For the text-containing cell, return its midpoint in (x, y) coordinate format. 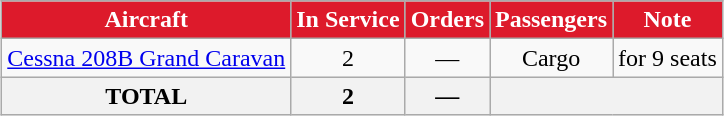
Note (668, 20)
Aircraft (146, 20)
Passengers (552, 20)
Cargo (552, 58)
for 9 seats (668, 58)
Orders (447, 20)
Cessna 208B Grand Caravan (146, 58)
TOTAL (146, 96)
In Service (348, 20)
